Output the [x, y] coordinate of the center of the cell containing the given text.  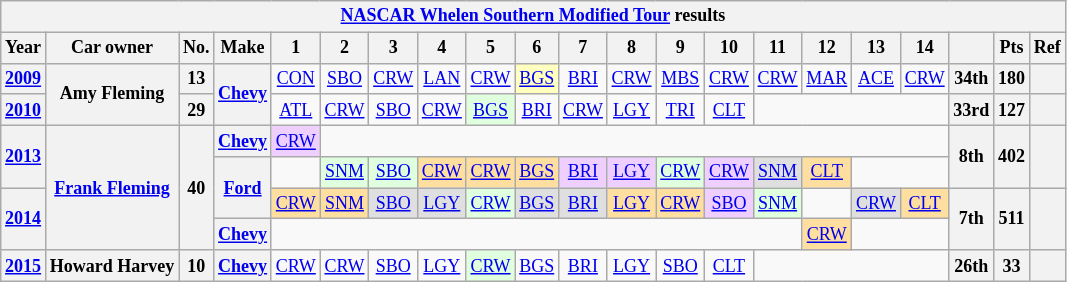
2010 [24, 110]
LAN [442, 78]
3 [394, 48]
1 [296, 48]
No. [196, 48]
Car owner [112, 48]
Ford [243, 188]
CON [296, 78]
12 [827, 48]
ACE [876, 78]
14 [924, 48]
40 [196, 188]
ATL [296, 110]
2009 [24, 78]
7 [584, 48]
402 [1012, 156]
2014 [24, 219]
Frank Fleming [112, 188]
2015 [24, 266]
7th [972, 219]
9 [680, 48]
Year [24, 48]
6 [537, 48]
180 [1012, 78]
Amy Fleming [112, 94]
Make [243, 48]
TRI [680, 110]
5 [490, 48]
33 [1012, 266]
29 [196, 110]
33rd [972, 110]
2013 [24, 156]
8th [972, 156]
Pts [1012, 48]
511 [1012, 219]
NASCAR Whelen Southern Modified Tour results [533, 16]
2 [344, 48]
Howard Harvey [112, 266]
11 [778, 48]
26th [972, 266]
MBS [680, 78]
Ref [1047, 48]
4 [442, 48]
127 [1012, 110]
8 [632, 48]
34th [972, 78]
MAR [827, 78]
